Pinpoint the cell where the given text exists, returning its [X, Y] midpoint coordinate. 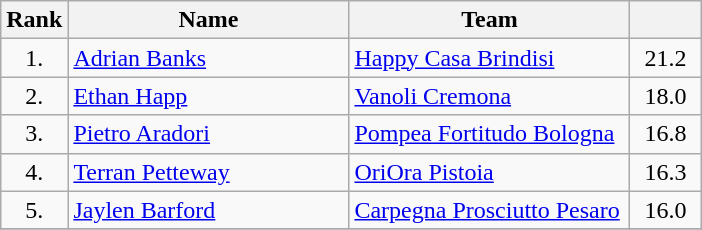
Terran Petteway [208, 172]
16.8 [666, 134]
Happy Casa Brindisi [490, 58]
18.0 [666, 96]
OriOra Pistoia [490, 172]
Team [490, 20]
5. [34, 210]
Vanoli Cremona [490, 96]
16.0 [666, 210]
Rank [34, 20]
21.2 [666, 58]
1. [34, 58]
Jaylen Barford [208, 210]
Carpegna Prosciutto Pesaro [490, 210]
Ethan Happ [208, 96]
4. [34, 172]
Pompea Fortitudo Bologna [490, 134]
Adrian Banks [208, 58]
2. [34, 96]
3. [34, 134]
16.3 [666, 172]
Pietro Aradori [208, 134]
Name [208, 20]
